Provide the [x, y] coordinate of the cell's center where the given text is located.  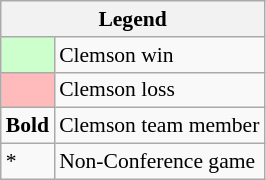
Bold [28, 126]
Clemson team member [159, 126]
Non-Conference game [159, 162]
Clemson win [159, 55]
Clemson loss [159, 90]
* [28, 162]
Legend [133, 19]
